Search for the cell housing the specified text and yield its (X, Y) center coordinate. 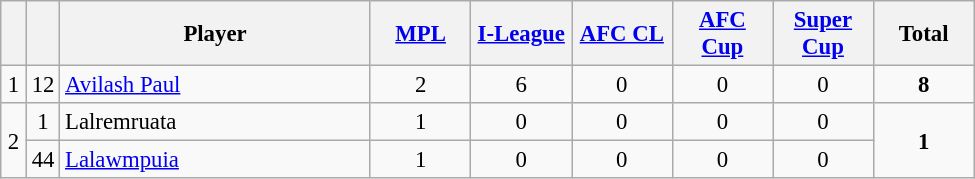
AFC CL (622, 34)
Lalawmpuia (216, 160)
12 (42, 85)
AFC Cup (722, 34)
I-League (522, 34)
Total (924, 34)
Player (216, 34)
44 (42, 160)
MPL (420, 34)
Lalremruata (216, 122)
8 (924, 85)
Avilash Paul (216, 85)
Super Cup (824, 34)
6 (522, 85)
